Find where the given text appears and provide that cell's center as [x, y] coordinate. 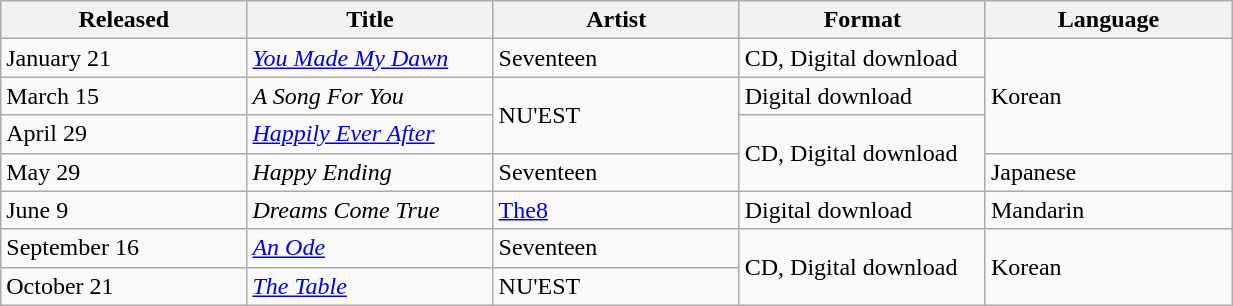
The Table [370, 286]
October 21 [124, 286]
January 21 [124, 58]
A Song For You [370, 96]
Title [370, 20]
June 9 [124, 210]
Format [862, 20]
March 15 [124, 96]
An Ode [370, 248]
Released [124, 20]
September 16 [124, 248]
April 29 [124, 134]
Mandarin [1108, 210]
You Made My Dawn [370, 58]
Artist [616, 20]
May 29 [124, 172]
Dreams Come True [370, 210]
Language [1108, 20]
Japanese [1108, 172]
The8 [616, 210]
Happy Ending [370, 172]
Happily Ever After [370, 134]
